Search for the cell housing the specified text and yield its (x, y) center coordinate. 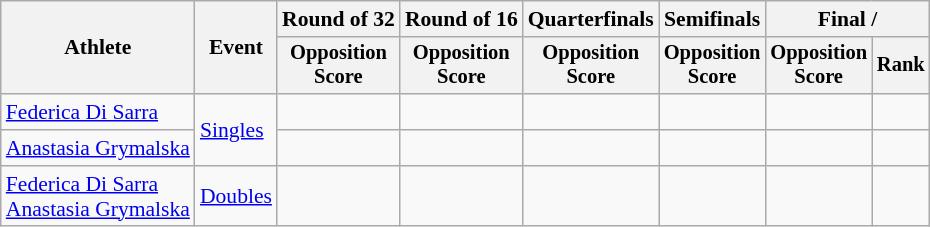
Event (236, 48)
Doubles (236, 196)
Federica Di Sarra (98, 112)
Semifinals (712, 19)
Athlete (98, 48)
Rank (901, 66)
Final / (847, 19)
Quarterfinals (591, 19)
Round of 16 (462, 19)
Round of 32 (338, 19)
Federica Di SarraAnastasia Grymalska (98, 196)
Anastasia Grymalska (98, 148)
Singles (236, 130)
